Search for the cell housing the specified text and yield its (X, Y) center coordinate. 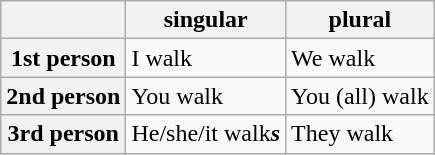
1st person (64, 58)
I walk (206, 58)
You walk (206, 96)
We walk (360, 58)
plural (360, 20)
3rd person (64, 134)
He/she/it walks (206, 134)
They walk (360, 134)
You (all) walk (360, 96)
2nd person (64, 96)
singular (206, 20)
